Detect which cell encompasses the target text, then output its [x, y] center coordinate. 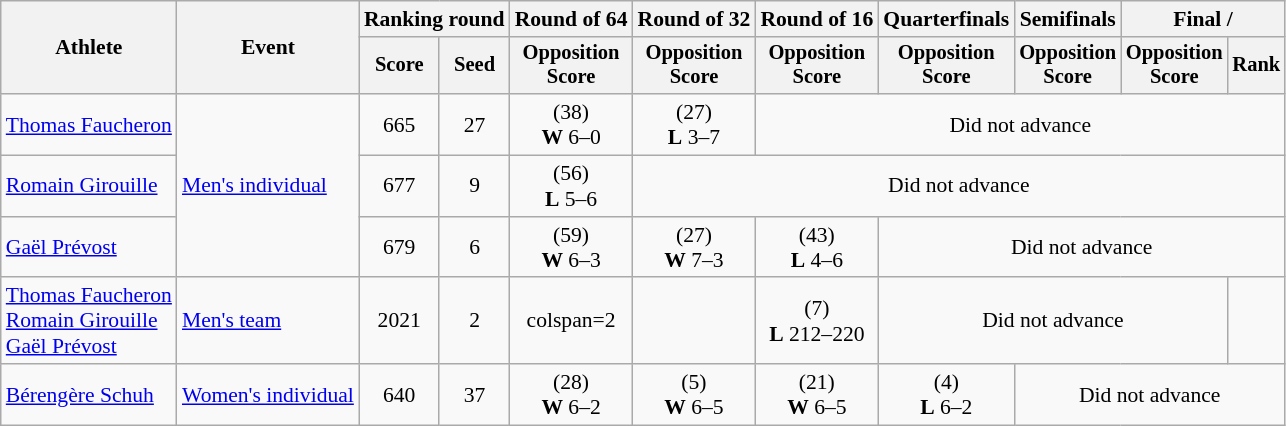
Round of 64 [572, 19]
Final / [1203, 19]
640 [400, 394]
(27)W 7–3 [694, 248]
679 [400, 248]
Event [268, 48]
Thomas FaucheronRomain GirouilleGaël Prévost [89, 322]
6 [474, 248]
Men's individual [268, 186]
(43)L 4–6 [816, 248]
2021 [400, 322]
Gaël Prévost [89, 248]
677 [400, 186]
27 [474, 124]
(28)W 6–2 [572, 394]
Women's individual [268, 394]
Semifinals [1068, 19]
9 [474, 186]
(38)W 6–0 [572, 124]
(21)W 6–5 [816, 394]
Ranking round [434, 19]
(4)L 6–2 [946, 394]
Rank [1256, 66]
Bérengère Schuh [89, 394]
665 [400, 124]
colspan=2 [572, 322]
(59)W 6–3 [572, 248]
Round of 16 [816, 19]
2 [474, 322]
Romain Girouille [89, 186]
Men's team [268, 322]
Thomas Faucheron [89, 124]
Quarterfinals [946, 19]
37 [474, 394]
Seed [474, 66]
(5)W 6–5 [694, 394]
Round of 32 [694, 19]
(7)L 212–220 [816, 322]
(56)L 5–6 [572, 186]
Athlete [89, 48]
(27)L 3–7 [694, 124]
Score [400, 66]
